Output the [X, Y] coordinate of the center of the cell containing the given text.  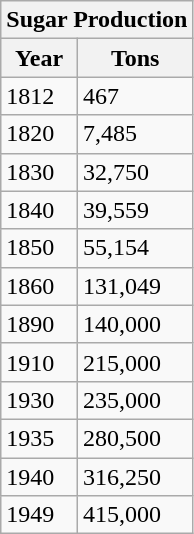
Sugar Production [97, 20]
235,000 [135, 400]
1940 [40, 477]
1949 [40, 515]
39,559 [135, 210]
7,485 [135, 134]
1840 [40, 210]
280,500 [135, 438]
316,250 [135, 477]
32,750 [135, 172]
55,154 [135, 248]
215,000 [135, 362]
Tons [135, 58]
1830 [40, 172]
467 [135, 96]
1820 [40, 134]
1860 [40, 286]
131,049 [135, 286]
1850 [40, 248]
415,000 [135, 515]
1935 [40, 438]
Year [40, 58]
1812 [40, 96]
1910 [40, 362]
1930 [40, 400]
1890 [40, 324]
140,000 [135, 324]
